Search for the cell housing the specified text and yield its (x, y) center coordinate. 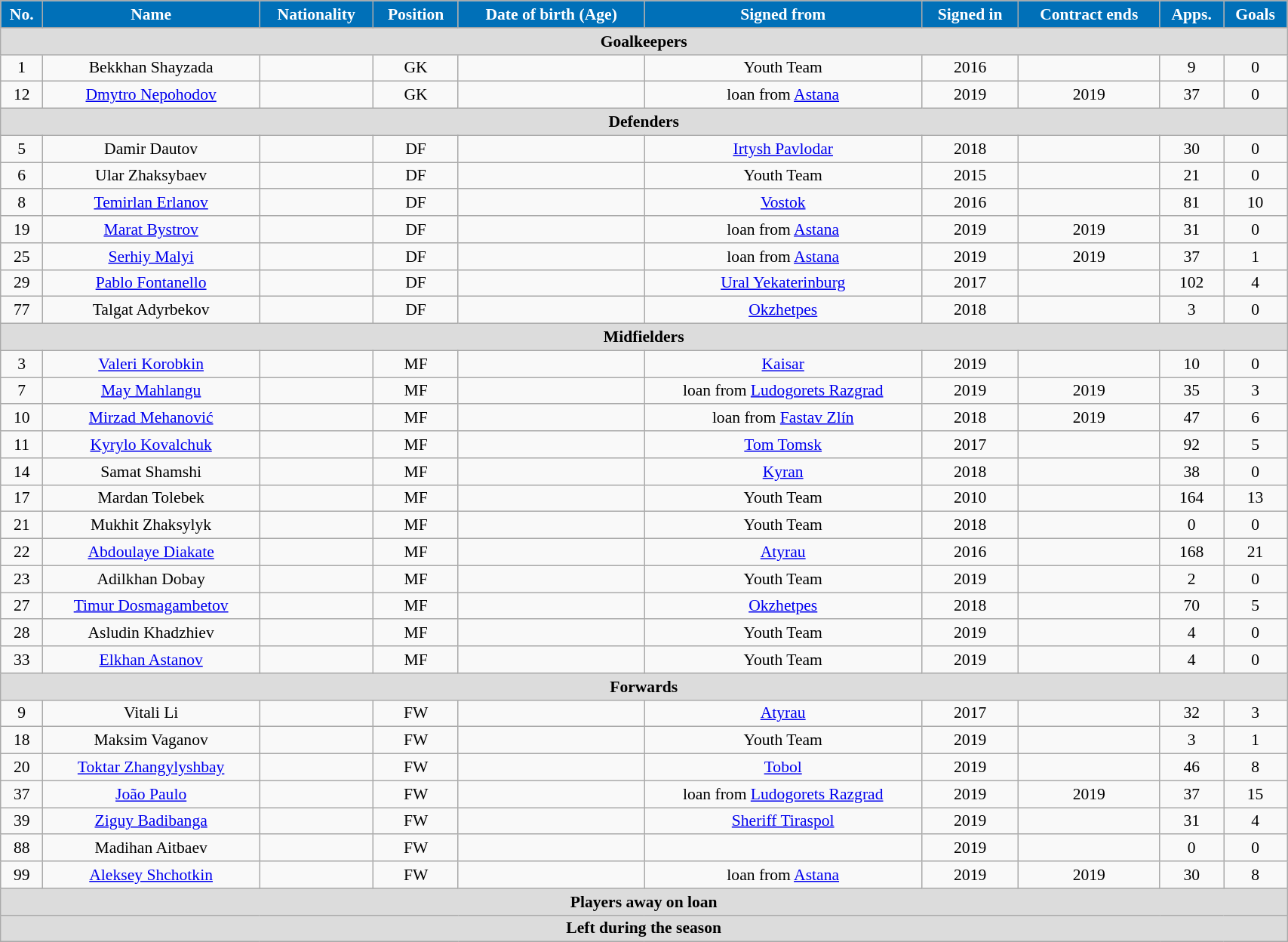
Damir Dautov (151, 149)
Sheriff Tiraspol (783, 821)
Marat Bystrov (151, 229)
Talgat Adyrbekov (151, 310)
Vostok (783, 203)
70 (1192, 606)
Left during the season (644, 928)
May Mahlangu (151, 391)
19 (22, 229)
loan from Fastav Zlín (783, 418)
Goalkeepers (644, 42)
Date of birth (Age) (551, 14)
2 (1192, 579)
99 (22, 875)
2010 (970, 498)
29 (22, 283)
11 (22, 445)
25 (22, 257)
Midfielders (644, 337)
Signed from (783, 14)
Tobol (783, 768)
Samat Shamshi (151, 472)
81 (1192, 203)
João Paulo (151, 794)
Toktar Zhangylyshbay (151, 768)
33 (22, 660)
Apps. (1192, 14)
Aleksey Shchotkin (151, 875)
7 (22, 391)
Ural Yekaterinburg (783, 283)
Irtysh Pavlodar (783, 149)
Nationality (317, 14)
Mardan Tolebek (151, 498)
Temirlan Erlanov (151, 203)
23 (22, 579)
22 (22, 553)
32 (1192, 713)
Dmytro Nepohodov (151, 95)
Ziguy Badibanga (151, 821)
Position (417, 14)
Bekkhan Shayzada (151, 68)
Elkhan Astanov (151, 660)
Tom Tomsk (783, 445)
39 (22, 821)
88 (22, 848)
Valeri Korobkin (151, 364)
Timur Dosmagambetov (151, 606)
Forwards (644, 687)
Maksim Vaganov (151, 740)
164 (1192, 498)
Serhiy Malyi (151, 257)
46 (1192, 768)
17 (22, 498)
No. (22, 14)
102 (1192, 283)
92 (1192, 445)
Signed in (970, 14)
Goals (1256, 14)
Ular Zhaksybaev (151, 176)
38 (1192, 472)
Defenders (644, 122)
Kyrylo Kovalchuk (151, 445)
Kyran (783, 472)
Mirzad Mehanović (151, 418)
12 (22, 95)
168 (1192, 553)
77 (22, 310)
Pablo Fontanello (151, 283)
Players away on loan (644, 902)
27 (22, 606)
Mukhit Zhaksylyk (151, 525)
15 (1256, 794)
13 (1256, 498)
Madihan Aitbaev (151, 848)
Name (151, 14)
28 (22, 633)
35 (1192, 391)
Adilkhan Dobay (151, 579)
2015 (970, 176)
Abdoulaye Diakate (151, 553)
18 (22, 740)
Contract ends (1090, 14)
20 (22, 768)
Asludin Khadzhiev (151, 633)
14 (22, 472)
Kaisar (783, 364)
Vitali Li (151, 713)
47 (1192, 418)
